Locate the cell with the specified text and output its [X, Y] center coordinate. 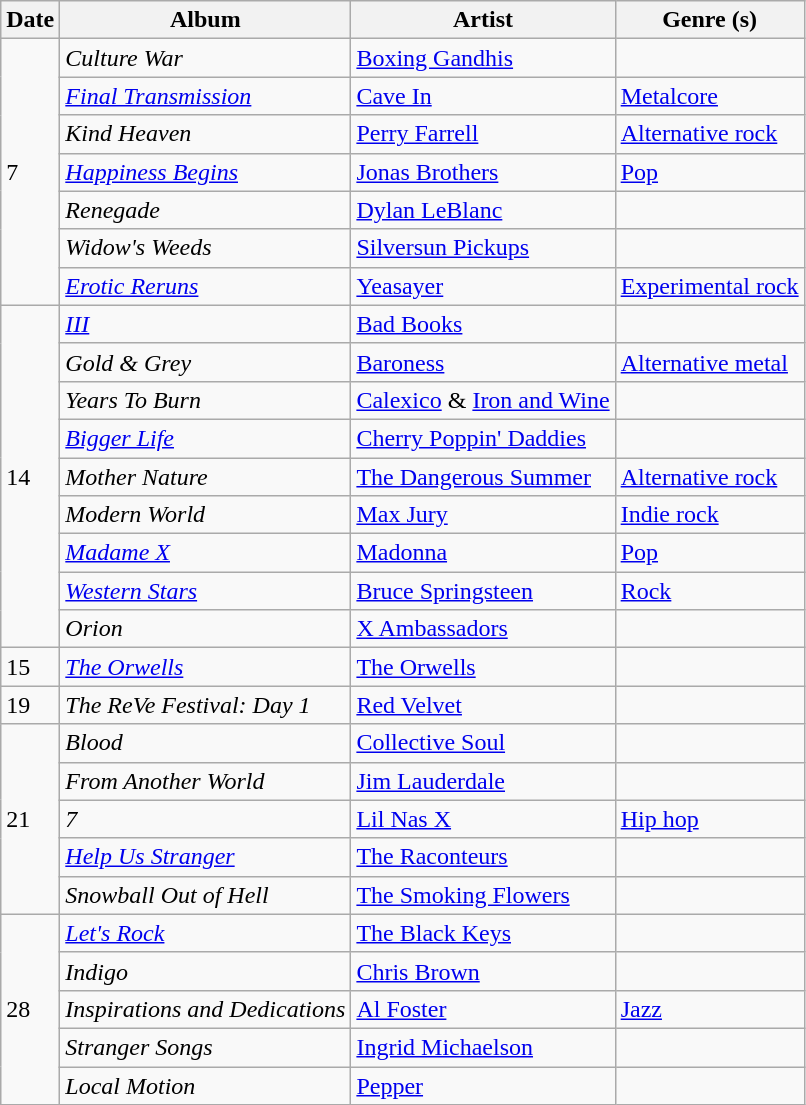
The Smoking Flowers [483, 895]
Hip hop [710, 819]
The Black Keys [483, 933]
Years To Burn [206, 400]
14 [30, 476]
The ReVe Festival: Day 1 [206, 705]
The Raconteurs [483, 857]
Metalcore [710, 96]
Let's Rock [206, 933]
Madonna [483, 553]
Help Us Stranger [206, 857]
Indie rock [710, 515]
Jonas Brothers [483, 172]
Blood [206, 743]
Cherry Poppin' Daddies [483, 438]
Mother Nature [206, 477]
Erotic Reruns [206, 286]
Jim Lauderdale [483, 781]
Calexico & Iron and Wine [483, 400]
Rock [710, 591]
Silversun Pickups [483, 248]
Artist [483, 20]
Max Jury [483, 515]
Alternative metal [710, 362]
Experimental rock [710, 286]
Happiness Begins [206, 172]
15 [30, 667]
From Another World [206, 781]
Al Foster [483, 1009]
Jazz [710, 1009]
Perry Farrell [483, 134]
Modern World [206, 515]
Boxing Gandhis [483, 58]
Bigger Life [206, 438]
The Dangerous Summer [483, 477]
Red Velvet [483, 705]
Baroness [483, 362]
Culture War [206, 58]
Stranger Songs [206, 1047]
Yeasayer [483, 286]
Date [30, 20]
Genre (s) [710, 20]
Local Motion [206, 1085]
Bruce Springsteen [483, 591]
Indigo [206, 971]
III [206, 324]
Album [206, 20]
Renegade [206, 210]
Western Stars [206, 591]
Lil Nas X [483, 819]
Dylan LeBlanc [483, 210]
28 [30, 1009]
Collective Soul [483, 743]
Widow's Weeds [206, 248]
19 [30, 705]
21 [30, 819]
Orion [206, 629]
Final Transmission [206, 96]
Kind Heaven [206, 134]
X Ambassadors [483, 629]
Pepper [483, 1085]
Inspirations and Dedications [206, 1009]
Cave In [483, 96]
Bad Books [483, 324]
Ingrid Michaelson [483, 1047]
Gold & Grey [206, 362]
Chris Brown [483, 971]
Snowball Out of Hell [206, 895]
Madame X [206, 553]
